Detect which cell encompasses the target text, then output its (X, Y) center coordinate. 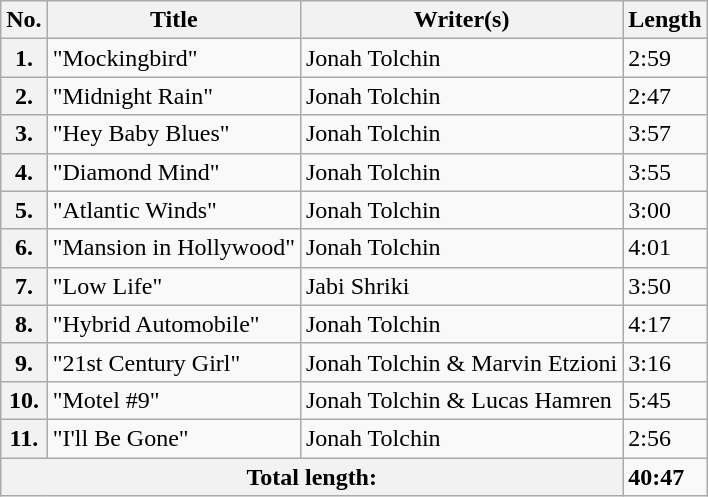
2:59 (665, 58)
"Atlantic Winds" (174, 210)
No. (24, 20)
3:00 (665, 210)
Jonah Tolchin & Lucas Hamren (461, 400)
4:01 (665, 248)
"Mansion in Hollywood" (174, 248)
"Diamond Mind" (174, 172)
3:57 (665, 134)
4:17 (665, 324)
1. (24, 58)
3. (24, 134)
8. (24, 324)
"21st Century Girl" (174, 362)
5:45 (665, 400)
3:50 (665, 286)
6. (24, 248)
"Midnight Rain" (174, 96)
"Hybrid Automobile" (174, 324)
"Motel #9" (174, 400)
"I'll Be Gone" (174, 438)
3:16 (665, 362)
"Low Life" (174, 286)
2:56 (665, 438)
4. (24, 172)
Writer(s) (461, 20)
Length (665, 20)
7. (24, 286)
11. (24, 438)
Jabi Shriki (461, 286)
Jonah Tolchin & Marvin Etzioni (461, 362)
10. (24, 400)
Total length: (312, 477)
5. (24, 210)
2. (24, 96)
Title (174, 20)
"Mockingbird" (174, 58)
40:47 (665, 477)
3:55 (665, 172)
2:47 (665, 96)
"Hey Baby Blues" (174, 134)
9. (24, 362)
